Return [X, Y] of the center of cell containing provided text 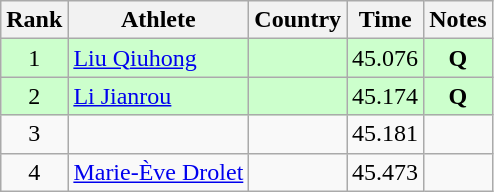
45.076 [386, 58]
Time [386, 20]
2 [34, 96]
Country [298, 20]
4 [34, 172]
Li Jianrou [158, 96]
Athlete [158, 20]
1 [34, 58]
Liu Qiuhong [158, 58]
45.181 [386, 134]
45.473 [386, 172]
Notes [458, 20]
3 [34, 134]
Rank [34, 20]
45.174 [386, 96]
Marie-Ève Drolet [158, 172]
